Detect which cell encompasses the target text, then output its [X, Y] center coordinate. 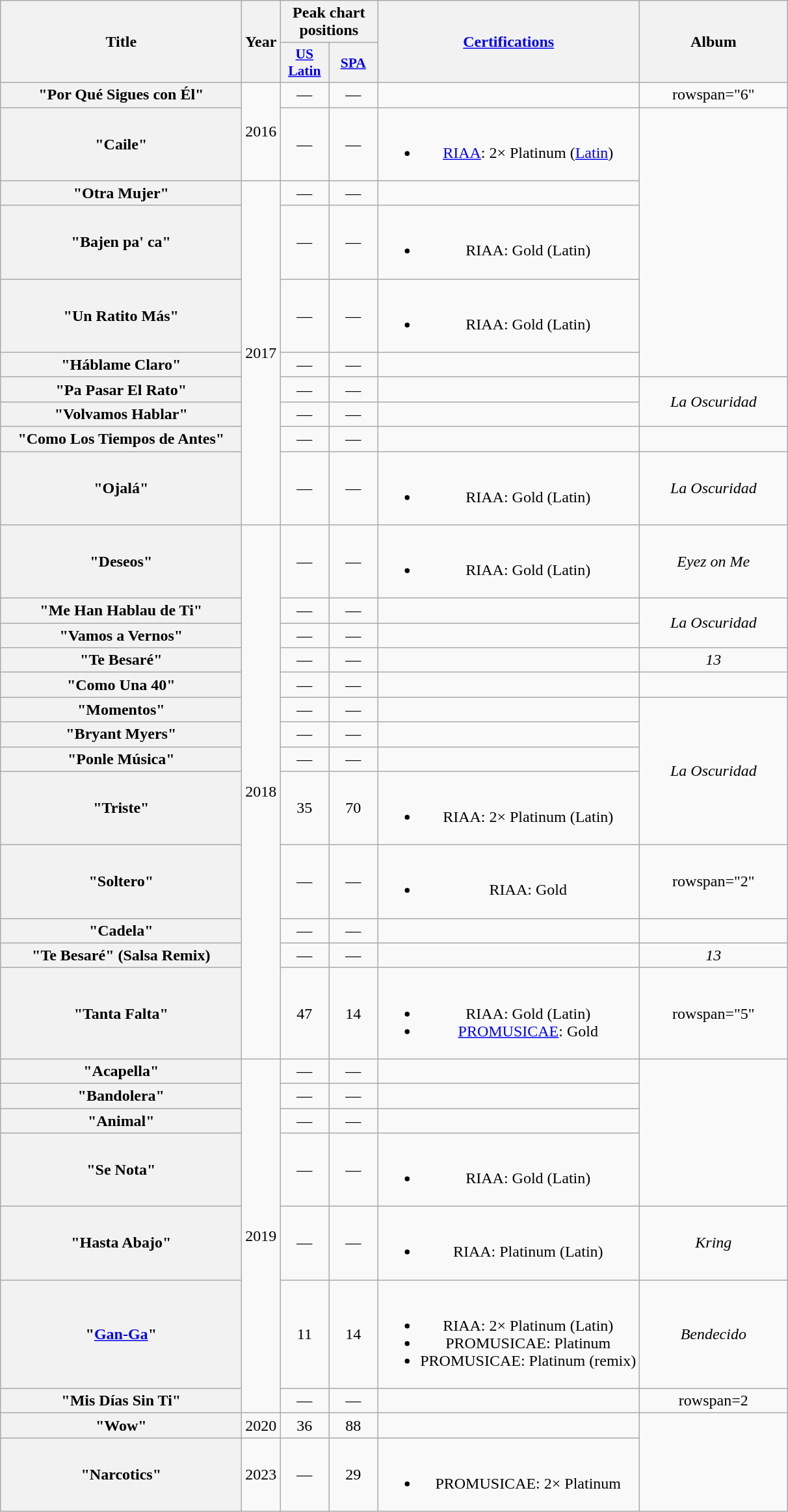
29 [354, 1475]
RIAA: 2× Platinum (Latin)PROMUSICAE: PlatinumPROMUSICAE: Platinum (remix) [508, 1335]
"Te Besaré" [121, 660]
88 [354, 1426]
"Mis Días Sin Ti" [121, 1401]
rowspan="6" [714, 95]
"Gan-Ga" [121, 1335]
"Volvamos Hablar" [121, 414]
Kring [714, 1244]
"Pa Pasar El Rato" [121, 389]
rowspan="5" [714, 1013]
RIAA: Gold (Latin)PROMUSICAE: Gold [508, 1013]
35 [304, 808]
"Tanta Falta" [121, 1013]
rowspan="2" [714, 881]
SPA [354, 62]
47 [304, 1013]
"Bajen pa' ca" [121, 242]
PROMUSICAE: 2× Platinum [508, 1475]
Album [714, 42]
RIAA: Platinum (Latin) [508, 1244]
2017 [261, 353]
"Otra Mujer" [121, 193]
"Cadela" [121, 930]
USLatin [304, 62]
"Me Han Hablau de Ti" [121, 611]
70 [354, 808]
"Háblame Claro" [121, 365]
2016 [261, 131]
"Como Los Tiempos de Antes" [121, 439]
11 [304, 1335]
2019 [261, 1236]
"Ponle Música" [121, 759]
"Deseos" [121, 561]
"Momentos" [121, 710]
Year [261, 42]
"Por Qué Sigues con Él" [121, 95]
"Ojalá" [121, 487]
rowspan=2 [714, 1401]
"Soltero" [121, 881]
"Un Ratito Más" [121, 316]
"Triste" [121, 808]
2023 [261, 1475]
Peak chart positions [329, 22]
Eyez on Me [714, 561]
"Acapella" [121, 1071]
"Bandolera" [121, 1096]
RIAA: Gold [508, 881]
"Animal" [121, 1121]
"Wow" [121, 1426]
Title [121, 42]
"Como Una 40" [121, 685]
"Se Nota" [121, 1170]
"Hasta Abajo" [121, 1244]
2020 [261, 1426]
2018 [261, 792]
Certifications [508, 42]
36 [304, 1426]
"Caile" [121, 144]
Bendecido [714, 1335]
"Bryant Myers" [121, 734]
"Te Besaré" (Salsa Remix) [121, 955]
"Vamos a Vernos" [121, 635]
"Narcotics" [121, 1475]
